Scan for the cell matching the given text and deliver its [x, y] coordinate at center. 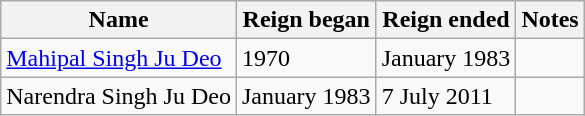
7 July 2011 [446, 96]
Reign ended [446, 20]
Mahipal Singh Ju Deo [119, 58]
Name [119, 20]
Narendra Singh Ju Deo [119, 96]
1970 [306, 58]
Reign began [306, 20]
Notes [550, 20]
